Pinpoint the cell where the given text exists, returning its [X, Y] midpoint coordinate. 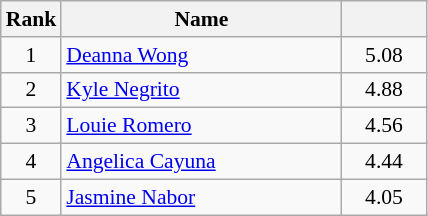
Deanna Wong [201, 55]
4 [32, 162]
4.56 [384, 126]
4.88 [384, 90]
2 [32, 90]
1 [32, 55]
4.44 [384, 162]
4.05 [384, 197]
Jasmine Nabor [201, 197]
Angelica Cayuna [201, 162]
Rank [32, 19]
3 [32, 126]
5.08 [384, 55]
Name [201, 19]
Louie Romero [201, 126]
Kyle Negrito [201, 90]
5 [32, 197]
